Pinpoint the cell where the given text exists, returning its [x, y] midpoint coordinate. 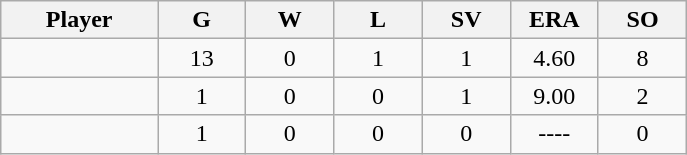
Player [80, 20]
13 [202, 58]
8 [642, 58]
2 [642, 96]
G [202, 20]
L [378, 20]
SO [642, 20]
4.60 [554, 58]
SV [466, 20]
9.00 [554, 96]
---- [554, 134]
ERA [554, 20]
W [290, 20]
